Return the [X, Y] coordinate for the center point of the cell that contains the specified text.  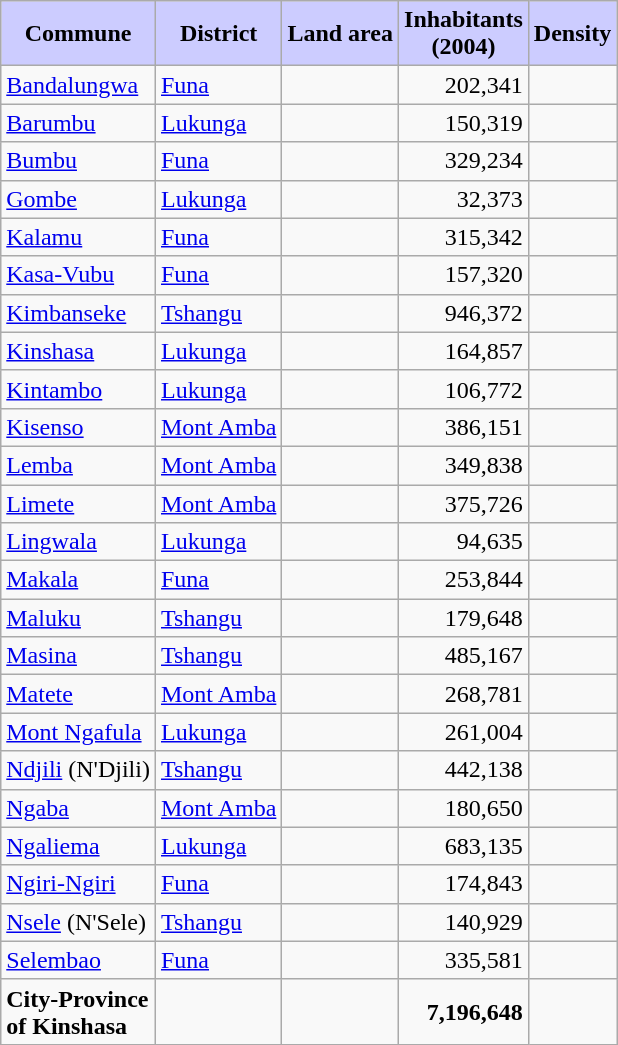
Ngiri-Ngiri [78, 884]
349,838 [464, 465]
Bumbu [78, 161]
106,772 [464, 389]
Lemba [78, 465]
157,320 [464, 275]
179,648 [464, 618]
Kisenso [78, 427]
946,372 [464, 313]
Bandalungwa [78, 85]
315,342 [464, 237]
Lingwala [78, 542]
174,843 [464, 884]
253,844 [464, 580]
32,373 [464, 199]
Mont Ngafula [78, 732]
683,135 [464, 846]
Kintambo [78, 389]
Masina [78, 656]
District [218, 34]
329,234 [464, 161]
202,341 [464, 85]
Maluku [78, 618]
442,138 [464, 770]
Limete [78, 503]
Nsele (N'Sele) [78, 922]
Barumbu [78, 123]
Selembao [78, 960]
Commune [78, 34]
Kasa-Vubu [78, 275]
Ndjili (N'Djili) [78, 770]
94,635 [464, 542]
Makala [78, 580]
Ngaliema [78, 846]
140,929 [464, 922]
164,857 [464, 351]
268,781 [464, 694]
150,319 [464, 123]
Land area [340, 34]
335,581 [464, 960]
261,004 [464, 732]
Kimbanseke [78, 313]
City-Provinceof Kinshasa [78, 1012]
Inhabitants(2004) [464, 34]
Density [572, 34]
386,151 [464, 427]
Matete [78, 694]
Gombe [78, 199]
375,726 [464, 503]
180,650 [464, 808]
Ngaba [78, 808]
Kalamu [78, 237]
Kinshasa [78, 351]
485,167 [464, 656]
7,196,648 [464, 1012]
